Identify which cell holds the provided text, then report its (x, y) central coordinate. 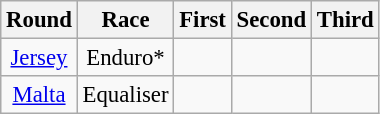
Equaliser (126, 95)
Jersey (39, 58)
Third (345, 20)
Round (39, 20)
First (202, 20)
Malta (39, 95)
Race (126, 20)
Second (271, 20)
Enduro* (126, 58)
